Identify which cell holds the provided text, then report its (X, Y) central coordinate. 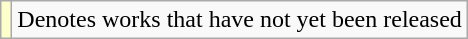
Denotes works that have not yet been released (240, 20)
